Capture the cell that displays the provided text and extract its [X, Y] central coordinate. 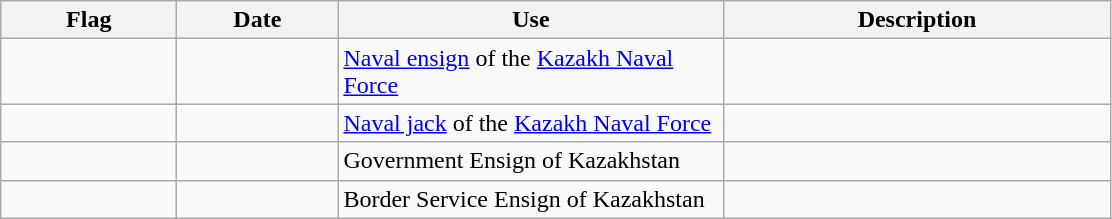
Use [531, 20]
Border Service Ensign of Kazakhstan [531, 199]
Government Ensign of Kazakhstan [531, 161]
Date [258, 20]
Naval jack of the Kazakh Naval Force [531, 123]
Naval ensign of the Kazakh Naval Force [531, 72]
Description [917, 20]
Flag [89, 20]
